Output the (x, y) coordinate of the center of the cell containing the given text.  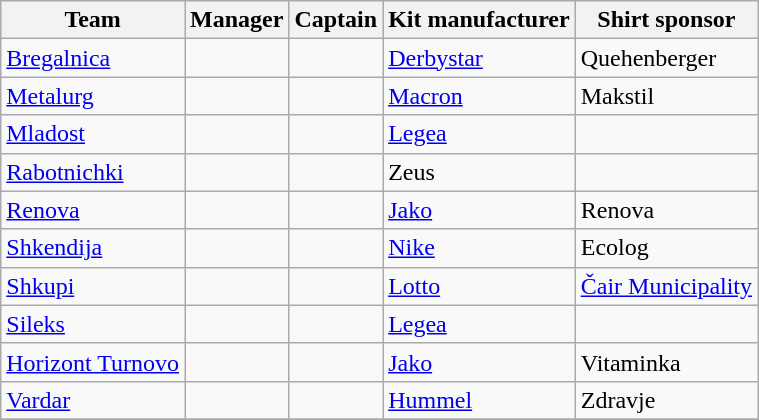
Shkupi (93, 286)
Hummel (480, 400)
Bregalnica (93, 58)
Makstil (666, 96)
Vardar (93, 400)
Nike (480, 248)
Metalurg (93, 96)
Mladost (93, 134)
Shkendija (93, 248)
Vitaminka (666, 362)
Čair Municipality (666, 286)
Ecolog (666, 248)
Zeus (480, 172)
Horizont Turnovo (93, 362)
Quehenberger (666, 58)
Team (93, 20)
Manager (236, 20)
Rabotnichki (93, 172)
Lotto (480, 286)
Zdravje (666, 400)
Kit manufacturer (480, 20)
Captain (336, 20)
Macron (480, 96)
Shirt sponsor (666, 20)
Sileks (93, 324)
Derbystar (480, 58)
